Search for the cell housing the specified text and yield its (x, y) center coordinate. 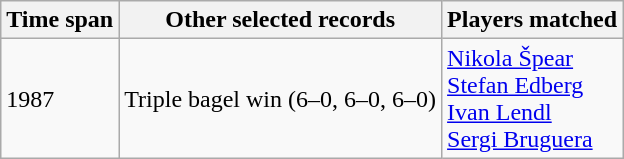
Other selected records (280, 20)
Time span (60, 20)
Players matched (532, 20)
Nikola ŠpearStefan EdbergIvan LendlSergi Bruguera (532, 98)
Triple bagel win (6–0, 6–0, 6–0) (280, 98)
1987 (60, 98)
